Scan for the cell matching the given text and deliver its [X, Y] coordinate at center. 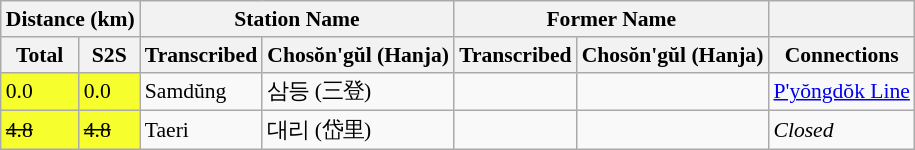
삼등 (三登) [358, 92]
Former Name [611, 19]
대리 (岱里) [358, 130]
Total [40, 55]
Connections [842, 55]
P'yŏngdŏk Line [842, 92]
Distance (km) [70, 19]
S2S [110, 55]
Taeri [201, 130]
Closed [842, 130]
Samdŭng [201, 92]
Station Name [297, 19]
